For the text-containing cell, return its midpoint in (X, Y) coordinate format. 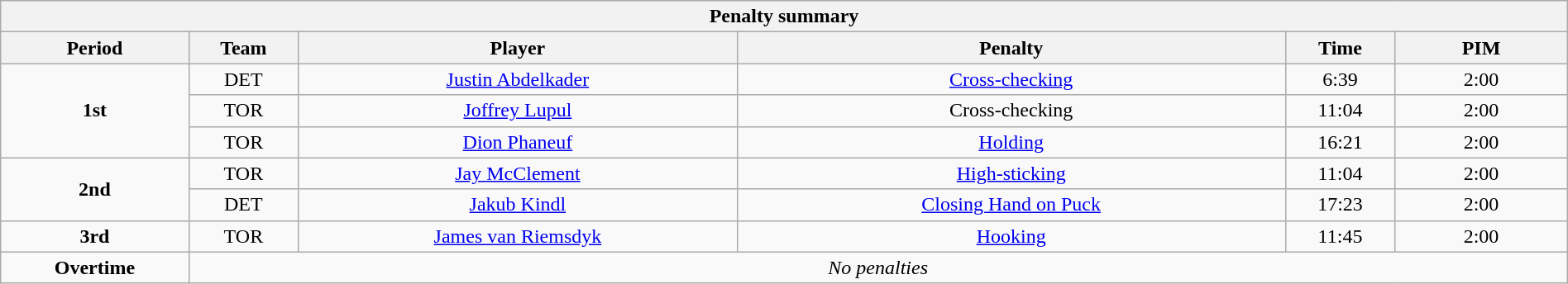
Closing Hand on Puck (1011, 205)
17:23 (1340, 205)
2nd (94, 189)
Justin Abdelkader (518, 79)
Penalty summary (784, 17)
11:45 (1340, 236)
Hooking (1011, 236)
Dion Phaneuf (518, 142)
Jay McClement (518, 173)
Joffrey Lupul (518, 111)
PIM (1481, 48)
Penalty (1011, 48)
3rd (94, 236)
James van Riemsdyk (518, 236)
1st (94, 111)
Player (518, 48)
Holding (1011, 142)
Team (243, 48)
6:39 (1340, 79)
Time (1340, 48)
Overtime (94, 267)
16:21 (1340, 142)
High-sticking (1011, 173)
Period (94, 48)
Jakub Kindl (518, 205)
No penalties (878, 267)
